Provide the [X, Y] coordinate of the cell's center where the given text is located.  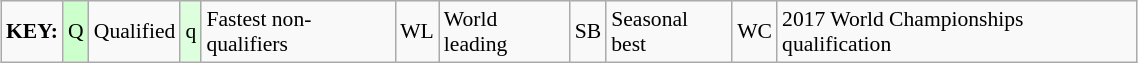
WL [417, 32]
2017 World Championships qualification [957, 32]
q [190, 32]
SB [588, 32]
Fastest non-qualifiers [298, 32]
World leading [504, 32]
KEY: [32, 32]
Qualified [135, 32]
Seasonal best [669, 32]
Q [76, 32]
WC [754, 32]
